From the cell containing the given text, extract its center point as (x, y) coordinate. 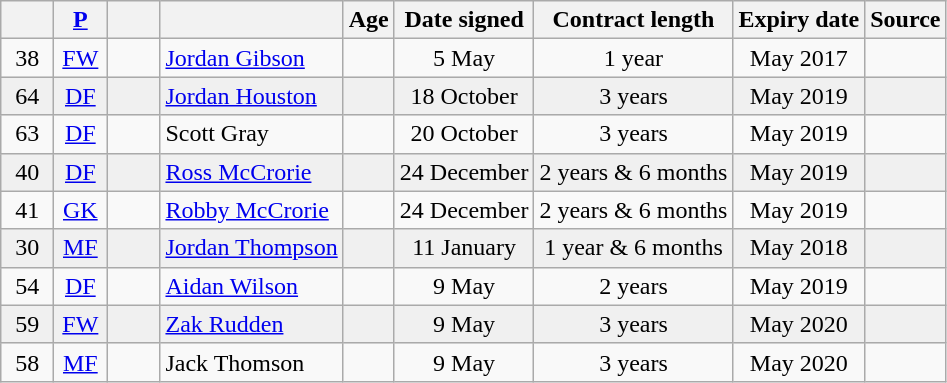
40 (28, 172)
Jordan Gibson (252, 58)
59 (28, 324)
GK (80, 210)
2 years (634, 286)
Jordan Thompson (252, 248)
Scott Gray (252, 134)
May 2018 (799, 248)
Ross McCrorie (252, 172)
38 (28, 58)
5 May (464, 58)
Zak Rudden (252, 324)
Aidan Wilson (252, 286)
Date signed (464, 20)
64 (28, 96)
Expiry date (799, 20)
Source (906, 20)
Robby McCrorie (252, 210)
58 (28, 362)
30 (28, 248)
Contract length (634, 20)
P (80, 20)
41 (28, 210)
May 2017 (799, 58)
54 (28, 286)
1 year & 6 months (634, 248)
Age (368, 20)
63 (28, 134)
11 January (464, 248)
18 October (464, 96)
Jack Thomson (252, 362)
20 October (464, 134)
1 year (634, 58)
Jordan Houston (252, 96)
